Scan for the cell matching the given text and deliver its [X, Y] coordinate at center. 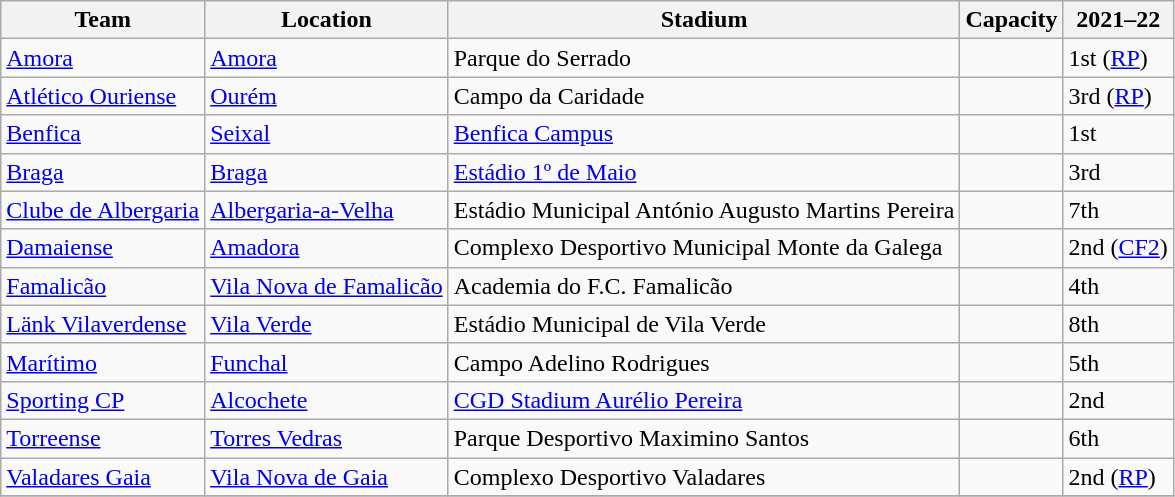
Stadium [704, 20]
2nd (RP) [1118, 477]
7th [1118, 210]
Seixal [327, 134]
Estádio Municipal de Vila Verde [704, 324]
Benfica [103, 134]
Famalicão [103, 286]
Capacity [1012, 20]
Campo da Caridade [704, 96]
2nd [1118, 400]
Clube de Albergaria [103, 210]
Vila Verde [327, 324]
Atlético Ouriense [103, 96]
Marítimo [103, 362]
Damaiense [103, 248]
Torres Vedras [327, 438]
Ourém [327, 96]
Parque do Serrado [704, 58]
Vila Nova de Famalicão [327, 286]
Torreense [103, 438]
Amadora [327, 248]
Benfica Campus [704, 134]
Albergaria-a-Velha [327, 210]
4th [1118, 286]
Funchal [327, 362]
6th [1118, 438]
1st (RP) [1118, 58]
8th [1118, 324]
Parque Desportivo Maximino Santos [704, 438]
Campo Adelino Rodrigues [704, 362]
Location [327, 20]
Länk Vilaverdense [103, 324]
Complexo Desportivo Valadares [704, 477]
Vila Nova de Gaia [327, 477]
2021–22 [1118, 20]
Estádio 1º de Maio [704, 172]
Team [103, 20]
2nd (CF2) [1118, 248]
CGD Stadium Aurélio Pereira [704, 400]
1st [1118, 134]
Valadares Gaia [103, 477]
Alcochete [327, 400]
Academia do F.C. Famalicão [704, 286]
Complexo Desportivo Municipal Monte da Galega [704, 248]
Estádio Municipal António Augusto Martins Pereira [704, 210]
3rd [1118, 172]
5th [1118, 362]
3rd (RP) [1118, 96]
Sporting CP [103, 400]
